Find where the given text appears and provide that cell's center as [X, Y] coordinate. 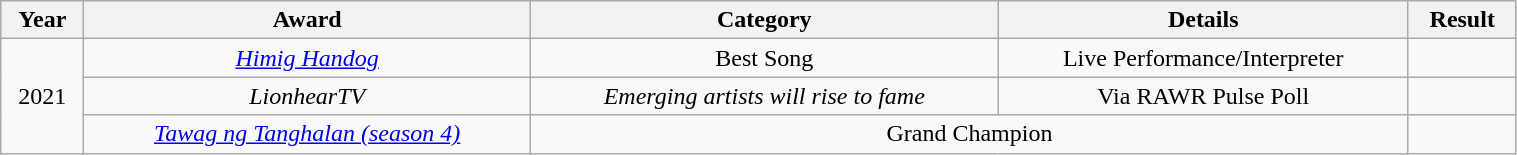
Emerging artists will rise to fame [765, 96]
LionhearTV [308, 96]
Via RAWR Pulse Poll [1203, 96]
Year [42, 20]
2021 [42, 96]
Grand Champion [970, 134]
Details [1203, 20]
Himig Handog [308, 58]
Best Song [765, 58]
Tawag ng Tanghalan (season 4) [308, 134]
Award [308, 20]
Result [1462, 20]
Category [765, 20]
Live Performance/Interpreter [1203, 58]
